Scan for the cell matching the given text and deliver its [x, y] coordinate at center. 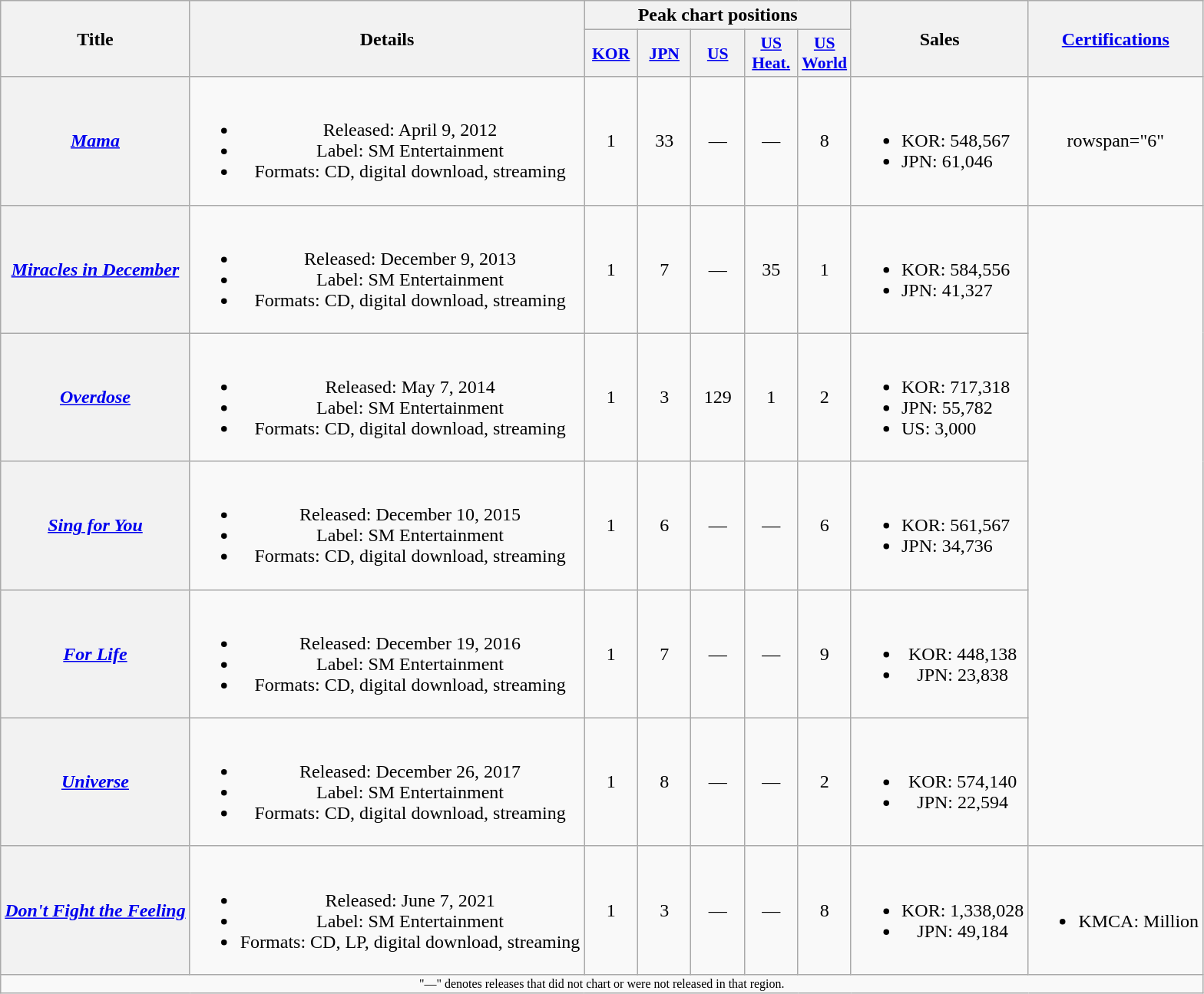
KOR [611, 54]
Miracles in December [95, 269]
KOR: 1,338,028JPN: 49,184 [939, 910]
Certifications [1116, 38]
KOR: 548,567JPN: 61,046 [939, 141]
KOR: 574,140JPN: 22,594 [939, 781]
US [718, 54]
Title [95, 38]
33 [664, 141]
USWorld [825, 54]
KOR: 448,138JPN: 23,838 [939, 654]
Sing for You [95, 525]
KOR: 561,567JPN: 34,736 [939, 525]
Released: December 10, 2015Label: SM EntertainmentFormats: CD, digital download, streaming [387, 525]
KOR: 584,556JPN: 41,327 [939, 269]
For Life [95, 654]
Details [387, 38]
Peak chart positions [718, 15]
35 [771, 269]
KOR: 717,318JPN: 55,782US: 3,000 [939, 398]
9 [825, 654]
Sales [939, 38]
USHeat. [771, 54]
JPN [664, 54]
Released: December 19, 2016Label: SM EntertainmentFormats: CD, digital download, streaming [387, 654]
Released: May 7, 2014Label: SM EntertainmentFormats: CD, digital download, streaming [387, 398]
Released: December 9, 2013Label: SM EntertainmentFormats: CD, digital download, streaming [387, 269]
Released: June 7, 2021Label: SM EntertainmentFormats: CD, LP, digital download, streaming [387, 910]
Released: December 26, 2017Label: SM EntertainmentFormats: CD, digital download, streaming [387, 781]
Mama [95, 141]
Overdose [95, 398]
Don't Fight the Feeling [95, 910]
Universe [95, 781]
"—" denotes releases that did not chart or were not released in that region. [602, 983]
KMCA: Million [1116, 910]
129 [718, 398]
Released: April 9, 2012Label: SM EntertainmentFormats: CD, digital download, streaming [387, 141]
rowspan="6" [1116, 141]
